Locate the cell with the specified text and output its [x, y] center coordinate. 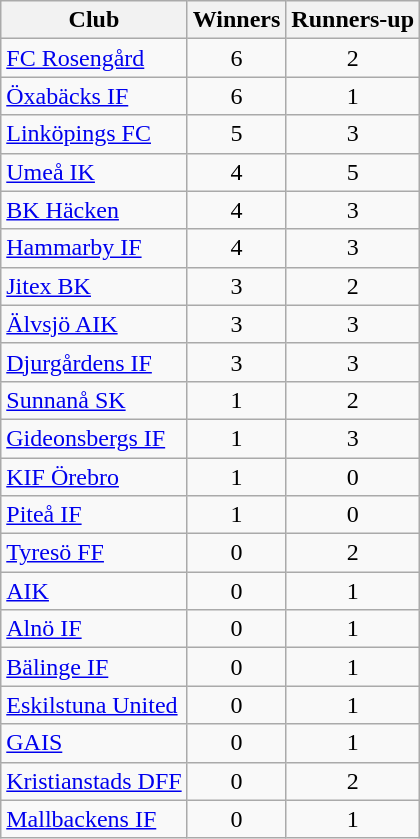
Djurgårdens IF [94, 362]
Älvsjö AIK [94, 324]
FC Rosengård [94, 58]
Club [94, 20]
GAIS [94, 743]
Runners-up [353, 20]
Linköpings FC [94, 134]
Jitex BK [94, 286]
AIK [94, 591]
Winners [236, 20]
Tyresö FF [94, 553]
Piteå IF [94, 515]
Alnö IF [94, 629]
KIF Örebro [94, 477]
Öxabäcks IF [94, 96]
Hammarby IF [94, 248]
Eskilstuna United [94, 705]
Gideonsbergs IF [94, 438]
BK Häcken [94, 210]
Mallbackens IF [94, 819]
Bälinge IF [94, 667]
Sunnanå SK [94, 400]
Kristianstads DFF [94, 781]
Umeå IK [94, 172]
